Search for the cell housing the specified text and yield its [x, y] center coordinate. 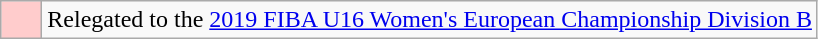
Relegated to the 2019 FIBA U16 Women's European Championship Division B [430, 20]
